Search for the cell housing the specified text and yield its [X, Y] center coordinate. 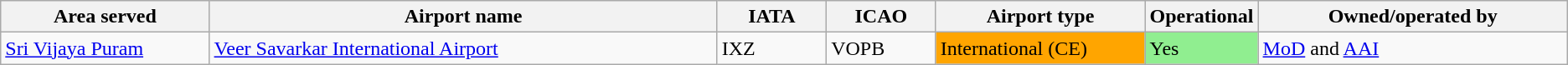
MoD and AAI [1412, 48]
Owned/operated by [1412, 17]
Airport name [463, 17]
Veer Savarkar International Airport [463, 48]
VOPB [881, 48]
Area served [106, 17]
Yes [1201, 48]
IXZ [771, 48]
International (CE) [1040, 48]
Airport type [1040, 17]
Operational [1201, 17]
ICAO [881, 17]
IATA [771, 17]
Sri Vijaya Puram [106, 48]
